Locate the cell with the specified text and output its [X, Y] center coordinate. 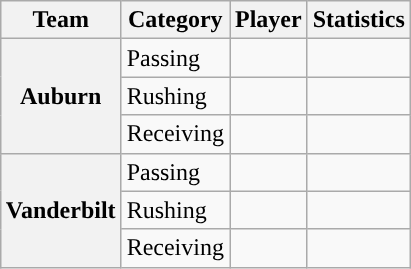
Vanderbilt [60, 210]
Statistics [358, 20]
Team [60, 20]
Player [269, 20]
Category [175, 20]
Auburn [60, 96]
